From the cell containing the given text, extract its center point as (X, Y) coordinate. 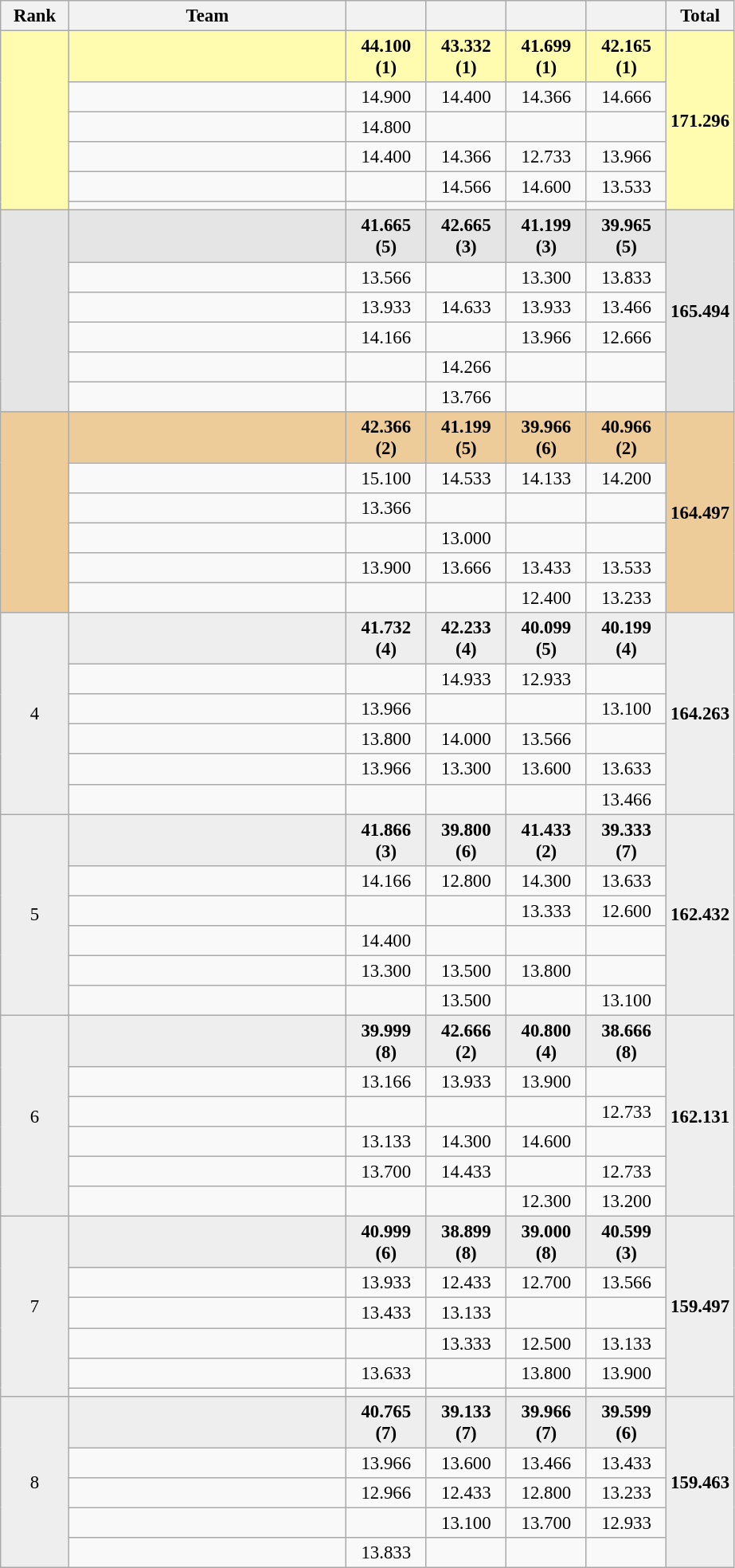
39.965 (5) (626, 236)
7 (35, 1307)
40.099 (5) (546, 639)
12.600 (626, 911)
12.400 (546, 598)
Total (701, 16)
39.333 (7) (626, 840)
41.699 (1) (546, 57)
41.665 (5) (385, 236)
4 (35, 714)
171.296 (701, 121)
39.000 (8) (546, 1243)
Team (207, 16)
14.433 (467, 1172)
Rank (35, 16)
13.766 (467, 397)
13.000 (467, 538)
14.266 (467, 367)
5 (35, 915)
13.200 (626, 1201)
162.432 (701, 915)
14.666 (626, 97)
159.497 (701, 1307)
38.899 (8) (467, 1243)
13.666 (467, 568)
6 (35, 1115)
14.000 (467, 739)
164.263 (701, 714)
164.497 (701, 513)
44.100 (1) (385, 57)
40.966 (2) (626, 438)
13.166 (385, 1082)
14.900 (385, 97)
42.233 (4) (467, 639)
39.966 (7) (546, 1421)
41.866 (3) (385, 840)
15.100 (385, 478)
39.999 (8) (385, 1041)
12.666 (626, 337)
42.165 (1) (626, 57)
159.463 (701, 1482)
162.131 (701, 1115)
40.199 (4) (626, 639)
14.800 (385, 127)
14.633 (467, 307)
40.765 (7) (385, 1421)
165.494 (701, 311)
39.133 (7) (467, 1421)
12.500 (546, 1343)
13.366 (385, 508)
42.366 (2) (385, 438)
14.566 (467, 187)
42.665 (3) (467, 236)
39.800 (6) (467, 840)
41.199 (5) (467, 438)
39.966 (6) (546, 438)
41.732 (4) (385, 639)
8 (35, 1482)
41.199 (3) (546, 236)
14.200 (626, 478)
40.800 (4) (546, 1041)
14.533 (467, 478)
40.999 (6) (385, 1243)
40.599 (3) (626, 1243)
41.433 (2) (546, 840)
14.933 (467, 680)
14.133 (546, 478)
12.700 (546, 1284)
42.666 (2) (467, 1041)
43.332 (1) (467, 57)
12.300 (546, 1201)
38.666 (8) (626, 1041)
39.599 (6) (626, 1421)
12.966 (385, 1493)
